Detect which cell encompasses the target text, then output its (x, y) center coordinate. 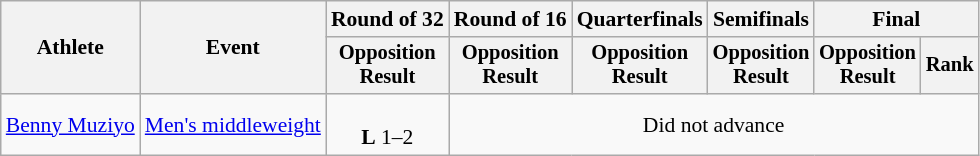
Event (233, 48)
L 1–2 (388, 124)
Round of 32 (388, 19)
Quarterfinals (640, 19)
Semifinals (762, 19)
Rank (950, 66)
Round of 16 (510, 19)
Men's middleweight (233, 124)
Athlete (70, 48)
Did not advance (714, 124)
Benny Muziyo (70, 124)
Final (896, 19)
